Pinpoint the cell where the given text exists, returning its [x, y] midpoint coordinate. 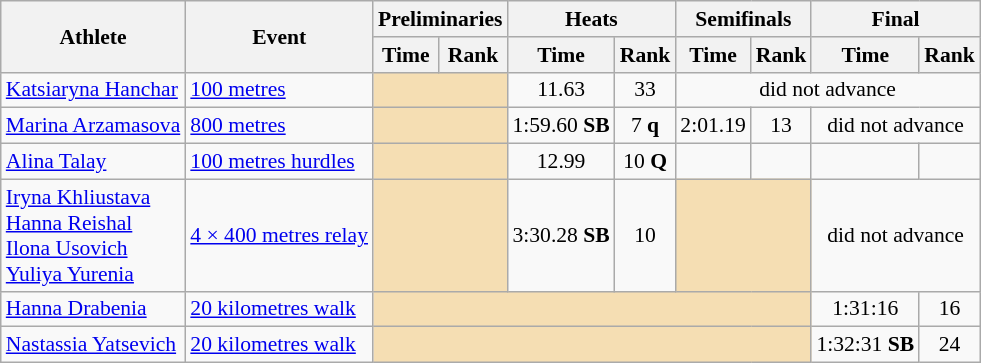
4 × 400 metres relay [279, 235]
Marina Arzamasova [94, 126]
100 metres [279, 90]
3:30.28 SB [560, 235]
16 [950, 309]
33 [646, 90]
7 q [646, 126]
10 Q [646, 162]
10 [646, 235]
800 metres [279, 126]
11.63 [560, 90]
1:31:16 [865, 309]
24 [950, 345]
Alina Talay [94, 162]
Final [895, 19]
Nastassia Yatsevich [94, 345]
Iryna KhliustavaHanna ReishalIlona UsovichYuliya Yurenia [94, 235]
Athlete [94, 36]
Heats [591, 19]
Event [279, 36]
Katsiaryna Hanchar [94, 90]
100 metres hurdles [279, 162]
2:01.19 [712, 126]
Hanna Drabenia [94, 309]
Preliminaries [440, 19]
1:32:31 SB [865, 345]
13 [782, 126]
12.99 [560, 162]
1:59.60 SB [560, 126]
Semifinals [743, 19]
